Output the [x, y] coordinate of the center of the cell containing the given text.  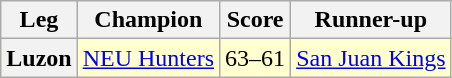
63–61 [256, 58]
Leg [39, 20]
NEU Hunters [148, 58]
Runner-up [371, 20]
Champion [148, 20]
San Juan Kings [371, 58]
Luzon [39, 58]
Score [256, 20]
